Return the (x, y) coordinate for the center point of the cell that contains the specified text.  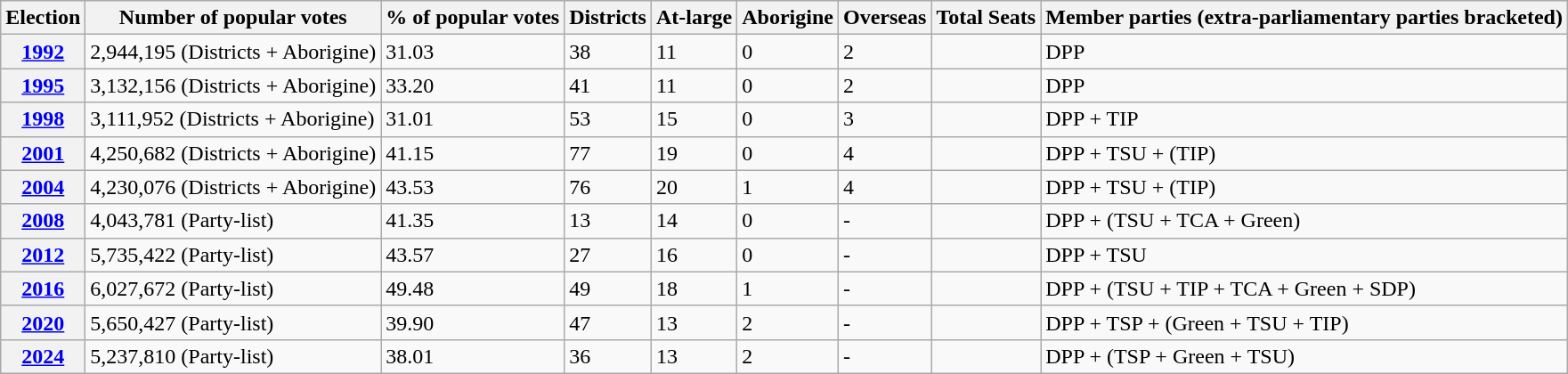
6,027,672 (Party-list) (233, 289)
19 (694, 153)
% of popular votes (473, 18)
DPP + TSP + (Green + TSU + TIP) (1304, 322)
49 (608, 289)
1998 (43, 119)
39.90 (473, 322)
38.01 (473, 356)
2004 (43, 187)
3 (884, 119)
1992 (43, 52)
31.03 (473, 52)
49.48 (473, 289)
43.57 (473, 255)
4,043,781 (Party-list) (233, 221)
41 (608, 85)
3,111,952 (Districts + Aborigine) (233, 119)
16 (694, 255)
77 (608, 153)
Number of popular votes (233, 18)
31.01 (473, 119)
33.20 (473, 85)
DPP + (TSP + Green + TSU) (1304, 356)
43.53 (473, 187)
20 (694, 187)
4,230,076 (Districts + Aborigine) (233, 187)
1995 (43, 85)
Member parties (extra-parliamentary parties bracketed) (1304, 18)
27 (608, 255)
41.15 (473, 153)
5,735,422 (Party-list) (233, 255)
15 (694, 119)
4,250,682 (Districts + Aborigine) (233, 153)
47 (608, 322)
53 (608, 119)
2008 (43, 221)
DPP + (TSU + TIP + TCA + Green + SDP) (1304, 289)
2012 (43, 255)
At-large (694, 18)
76 (608, 187)
36 (608, 356)
Overseas (884, 18)
Aborigine (788, 18)
41.35 (473, 221)
14 (694, 221)
5,650,427 (Party-list) (233, 322)
2,944,195 (Districts + Aborigine) (233, 52)
DPP + (TSU + TCA + Green) (1304, 221)
3,132,156 (Districts + Aborigine) (233, 85)
38 (608, 52)
2016 (43, 289)
2001 (43, 153)
2024 (43, 356)
18 (694, 289)
DPP + TIP (1304, 119)
Districts (608, 18)
2020 (43, 322)
Election (43, 18)
DPP + TSU (1304, 255)
5,237,810 (Party-list) (233, 356)
Total Seats (987, 18)
